Scan for the cell matching the given text and deliver its (X, Y) coordinate at center. 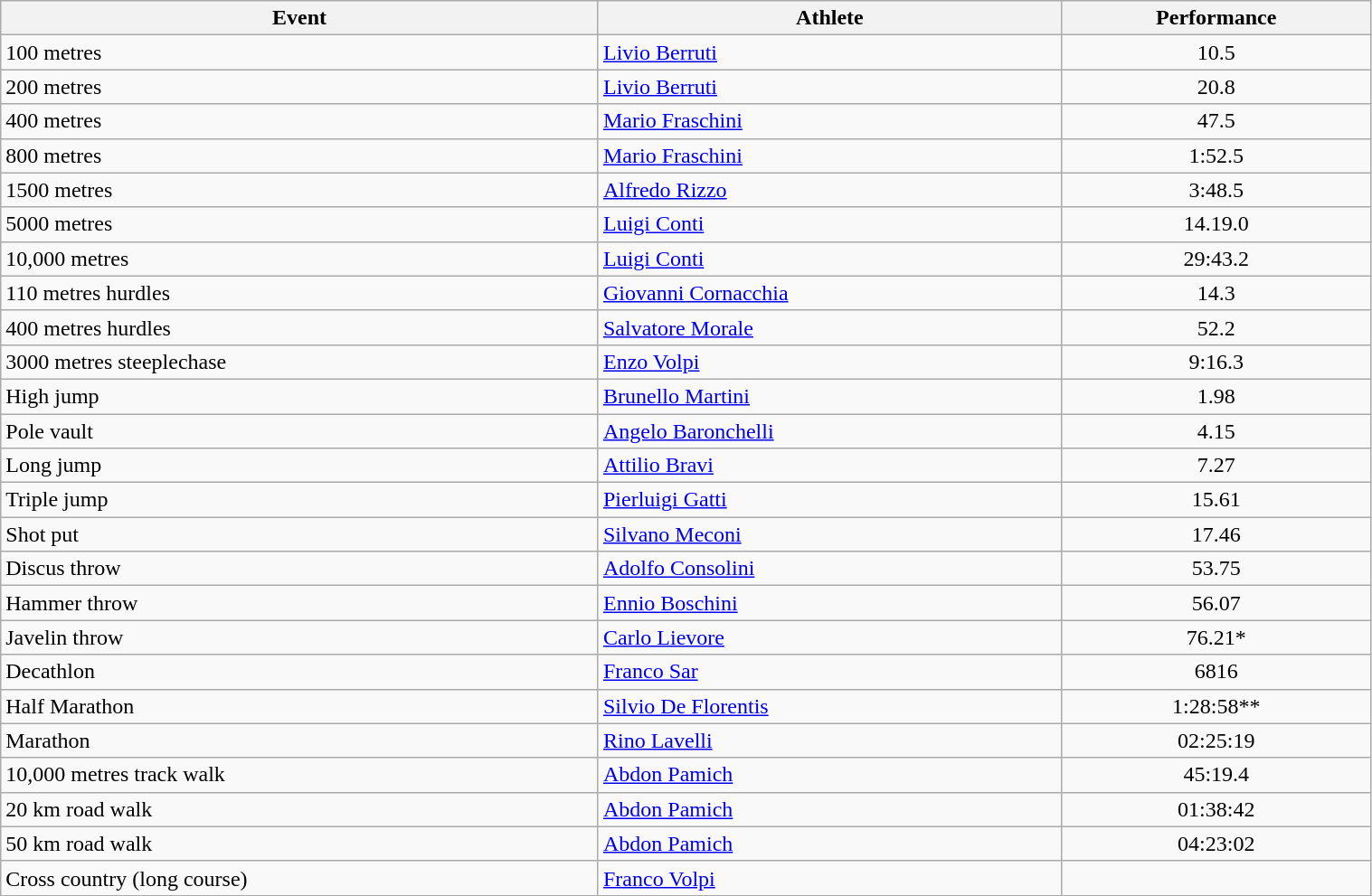
6816 (1216, 672)
Discus throw (300, 569)
04:23:02 (1216, 844)
01:38:42 (1216, 809)
9:16.3 (1216, 362)
7.27 (1216, 466)
1:52.5 (1216, 156)
Brunello Martini (829, 396)
Athlete (829, 18)
17.46 (1216, 534)
14.19.0 (1216, 224)
400 metres (300, 121)
Adolfo Consolini (829, 569)
47.5 (1216, 121)
Franco Volpi (829, 878)
Pole vault (300, 431)
Event (300, 18)
20.8 (1216, 87)
Rino Lavelli (829, 740)
Marathon (300, 740)
Ennio Boschini (829, 603)
400 metres hurdles (300, 327)
Silvano Meconi (829, 534)
56.07 (1216, 603)
50 km road walk (300, 844)
1500 metres (300, 190)
Cross country (long course) (300, 878)
10,000 metres (300, 259)
Long jump (300, 466)
Franco Sar (829, 672)
Shot put (300, 534)
Decathlon (300, 672)
45:19.4 (1216, 775)
3:48.5 (1216, 190)
5000 metres (300, 224)
Performance (1216, 18)
Pierluigi Gatti (829, 500)
Triple jump (300, 500)
20 km road walk (300, 809)
53.75 (1216, 569)
76.21* (1216, 637)
10,000 metres track walk (300, 775)
4.15 (1216, 431)
100 metres (300, 52)
Half Marathon (300, 706)
Silvio De Florentis (829, 706)
29:43.2 (1216, 259)
52.2 (1216, 327)
02:25:19 (1216, 740)
Javelin throw (300, 637)
High jump (300, 396)
Giovanni Cornacchia (829, 293)
110 metres hurdles (300, 293)
1.98 (1216, 396)
15.61 (1216, 500)
Enzo Volpi (829, 362)
Hammer throw (300, 603)
1:28:58** (1216, 706)
Salvatore Morale (829, 327)
10.5 (1216, 52)
Angelo Baronchelli (829, 431)
200 metres (300, 87)
Attilio Bravi (829, 466)
Alfredo Rizzo (829, 190)
14.3 (1216, 293)
Carlo Lievore (829, 637)
800 metres (300, 156)
3000 metres steeplechase (300, 362)
